Locate the cell with the specified text and output its [X, Y] center coordinate. 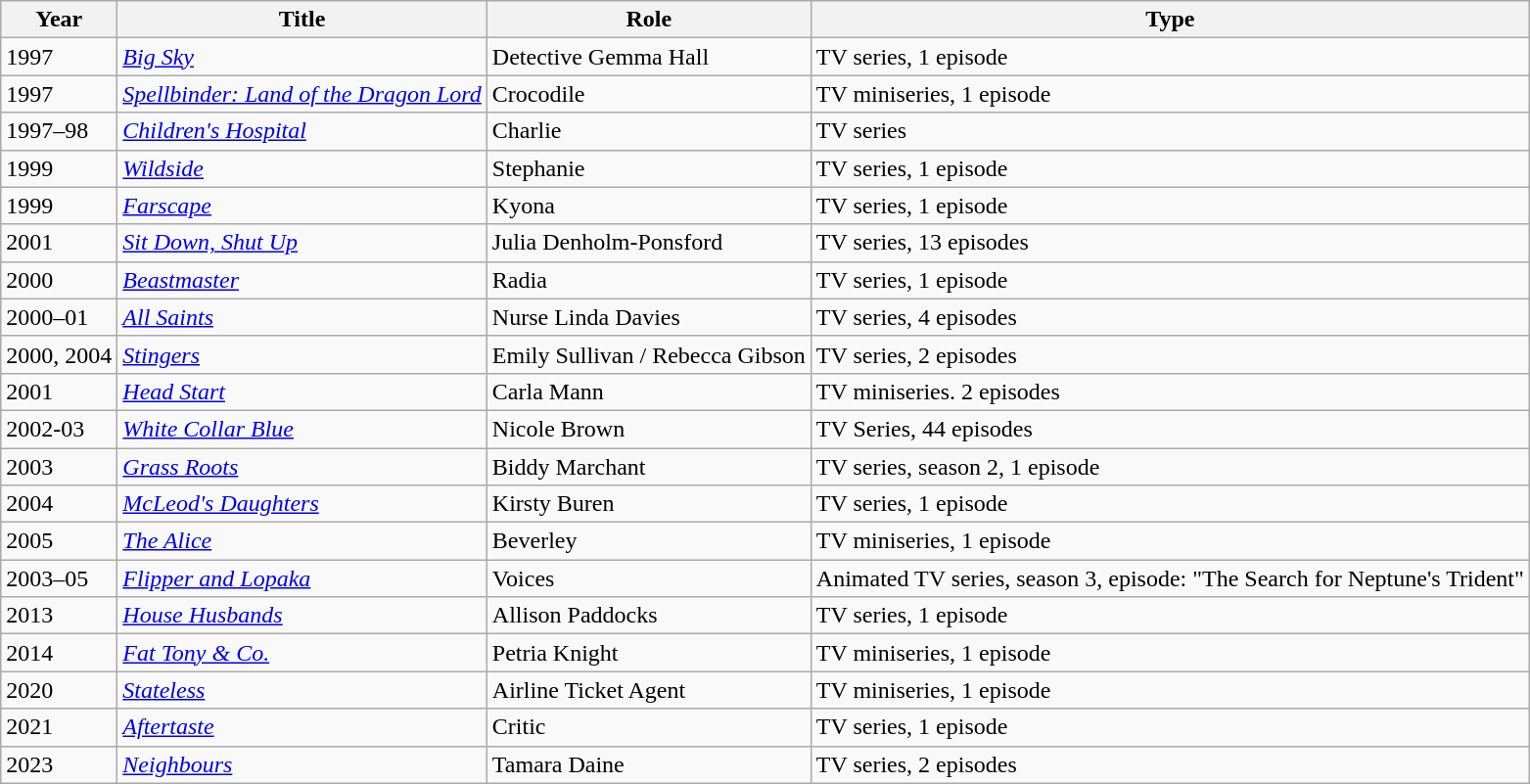
Allison Paddocks [648, 616]
Detective Gemma Hall [648, 57]
Animated TV series, season 3, episode: "The Search for Neptune's Trident" [1170, 578]
Airline Ticket Agent [648, 690]
Critic [648, 727]
McLeod's Daughters [302, 504]
TV series [1170, 131]
Head Start [302, 392]
2004 [59, 504]
The Alice [302, 541]
Grass Roots [302, 467]
1997–98 [59, 131]
White Collar Blue [302, 429]
Children's Hospital [302, 131]
2023 [59, 764]
Nurse Linda Davies [648, 317]
Emily Sullivan / Rebecca Gibson [648, 354]
Stingers [302, 354]
TV series, 13 episodes [1170, 243]
2020 [59, 690]
2003 [59, 467]
Aftertaste [302, 727]
2000 [59, 280]
Beastmaster [302, 280]
Stephanie [648, 168]
Farscape [302, 206]
Stateless [302, 690]
2013 [59, 616]
2005 [59, 541]
Wildside [302, 168]
Role [648, 20]
2003–05 [59, 578]
Neighbours [302, 764]
TV series, season 2, 1 episode [1170, 467]
Big Sky [302, 57]
Biddy Marchant [648, 467]
Year [59, 20]
Fat Tony & Co. [302, 653]
Title [302, 20]
2014 [59, 653]
Charlie [648, 131]
Petria Knight [648, 653]
Julia Denholm-Ponsford [648, 243]
TV series, 4 episodes [1170, 317]
2002-03 [59, 429]
Tamara Daine [648, 764]
2000–01 [59, 317]
Nicole Brown [648, 429]
Spellbinder: Land of the Dragon Lord [302, 94]
Kyona [648, 206]
Flipper and Lopaka [302, 578]
Type [1170, 20]
Beverley [648, 541]
2000, 2004 [59, 354]
Voices [648, 578]
Sit Down, Shut Up [302, 243]
All Saints [302, 317]
TV Series, 44 episodes [1170, 429]
Radia [648, 280]
Kirsty Buren [648, 504]
Carla Mann [648, 392]
Crocodile [648, 94]
2021 [59, 727]
House Husbands [302, 616]
TV miniseries. 2 episodes [1170, 392]
